Search for the cell housing the specified text and yield its [x, y] center coordinate. 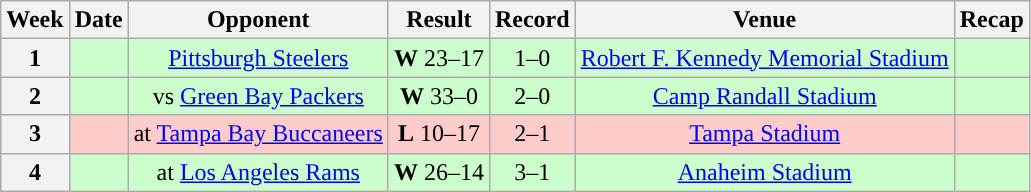
Pittsburgh Steelers [258, 58]
2–1 [532, 134]
vs Green Bay Packers [258, 96]
at Tampa Bay Buccaneers [258, 134]
Recap [992, 20]
2–0 [532, 96]
4 [35, 172]
Anaheim Stadium [764, 172]
Camp Randall Stadium [764, 96]
Date [98, 20]
W 33–0 [438, 96]
Robert F. Kennedy Memorial Stadium [764, 58]
Week [35, 20]
W 23–17 [438, 58]
Venue [764, 20]
Result [438, 20]
W 26–14 [438, 172]
2 [35, 96]
at Los Angeles Rams [258, 172]
Record [532, 20]
L 10–17 [438, 134]
3–1 [532, 172]
1–0 [532, 58]
3 [35, 134]
1 [35, 58]
Tampa Stadium [764, 134]
Opponent [258, 20]
